Identify which cell holds the provided text, then report its [x, y] central coordinate. 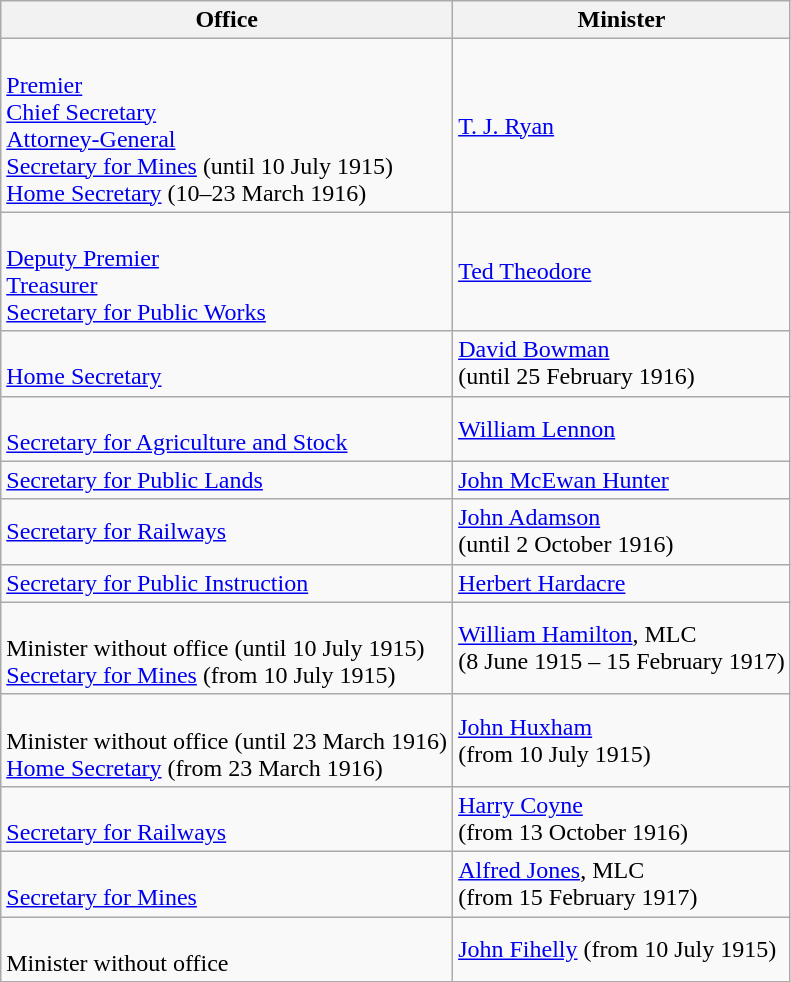
Office [227, 20]
Minister without office (until 23 March 1916) Home Secretary (from 23 March 1916) [227, 740]
Secretary for Public Lands [227, 480]
Minister without office (until 10 July 1915) Secretary for Mines (from 10 July 1915) [227, 648]
Premier Chief Secretary Attorney-General Secretary for Mines (until 10 July 1915) Home Secretary (10–23 March 1916) [227, 126]
William Lennon [622, 428]
Herbert Hardacre [622, 583]
Minister [622, 20]
John Huxham(from 10 July 1915) [622, 740]
Harry Coyne(from 13 October 1916) [622, 818]
Ted Theodore [622, 272]
John Fihelly (from 10 July 1915) [622, 948]
John McEwan Hunter [622, 480]
Alfred Jones, MLC(from 15 February 1917) [622, 884]
David Bowman(until 25 February 1916) [622, 364]
William Hamilton, MLC(8 June 1915 – 15 February 1917) [622, 648]
Secretary for Mines [227, 884]
Deputy Premier Treasurer Secretary for Public Works [227, 272]
Home Secretary [227, 364]
Minister without office [227, 948]
Secretary for Agriculture and Stock [227, 428]
John Adamson(until 2 October 1916) [622, 532]
Secretary for Public Instruction [227, 583]
T. J. Ryan [622, 126]
